Scan for the cell matching the given text and deliver its [x, y] coordinate at center. 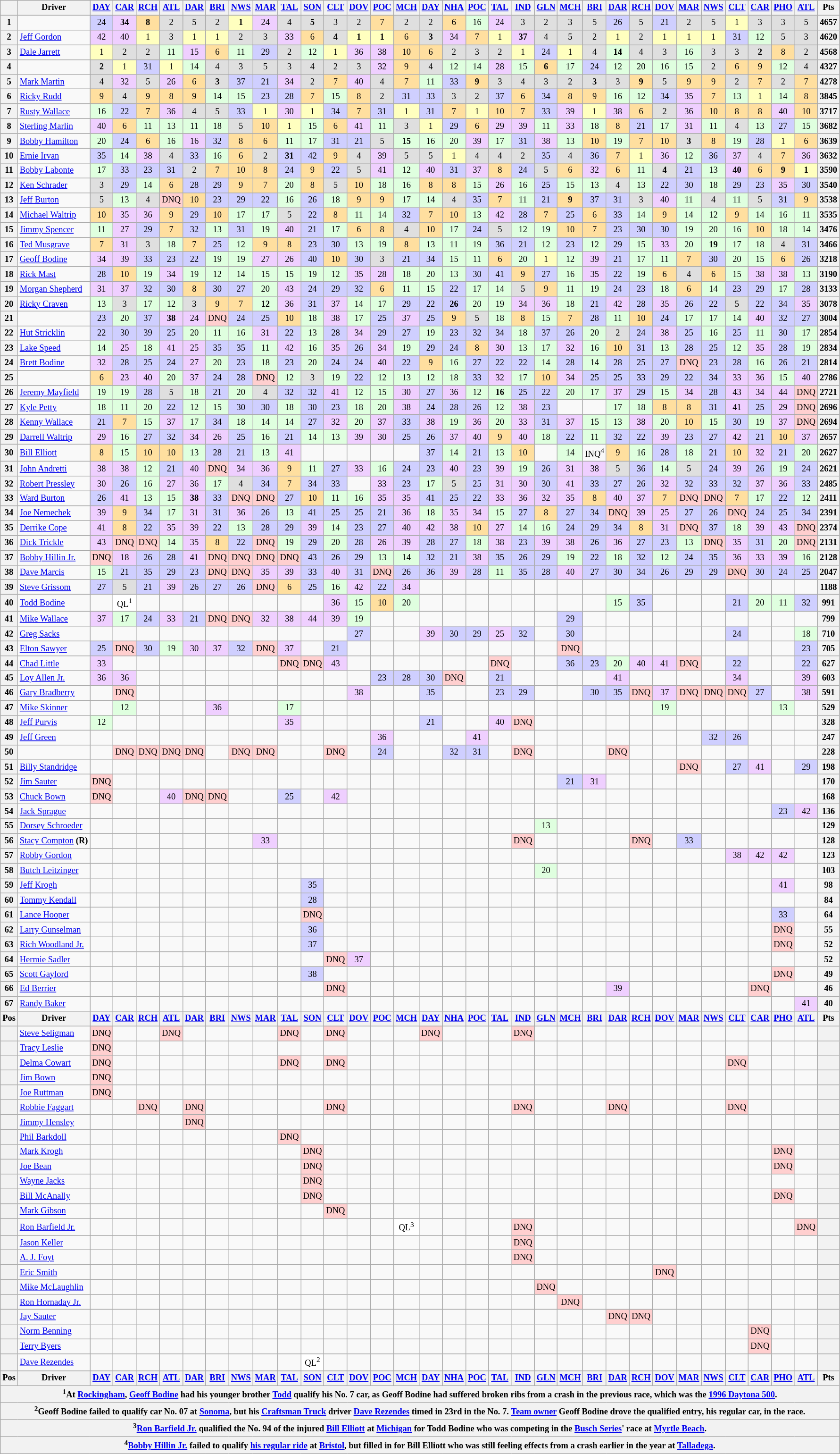
54 [9, 812]
3590 [829, 171]
2047 [829, 572]
136 [829, 812]
3466 [829, 244]
Chuck Bown [54, 797]
Jimmy Spencer [54, 229]
2786 [829, 378]
2128 [829, 558]
3632 [829, 156]
129 [829, 826]
QL3 [407, 1227]
Hermie Sadler [54, 959]
529 [829, 708]
103 [829, 870]
56 [9, 841]
Mike Wallace [54, 619]
Terry Byers [54, 1346]
Mark Gibson [54, 1211]
1188 [829, 587]
Tommy Kendall [54, 900]
Robert Pressley [54, 483]
Bill Elliott [54, 453]
Jack Sprague [54, 812]
Gary Bradberry [54, 693]
705 [829, 648]
Dave Marcis [54, 572]
Jeff Krogh [54, 885]
Joe Nemechek [54, 513]
Delma Cowart [54, 1063]
2814 [829, 363]
Jimmy Hensley [54, 1122]
228 [829, 752]
John Andretti [54, 469]
Bobby Labonte [54, 171]
66 [9, 989]
Greg Sacks [54, 633]
3133 [829, 289]
3004 [829, 319]
4327 [829, 67]
60 [9, 900]
247 [829, 737]
2485 [829, 483]
Ricky Rudd [54, 96]
Ernie Irvan [54, 156]
Bill McAnally [54, 1196]
Joe Bean [54, 1167]
QL1 [125, 603]
63 [9, 945]
Rusty Wallace [54, 111]
128 [829, 841]
3535 [829, 215]
Mark Krogh [54, 1151]
Jeremy Mayfield [54, 393]
Morgan Shepherd [54, 289]
2411 [829, 498]
65 [9, 974]
Geoff Bodine [54, 260]
4620 [829, 38]
Jeff Burton [54, 200]
4568 [829, 52]
Lake Speed [54, 348]
Todd Bodine [54, 603]
Robbie Faggart [54, 1107]
Eric Smith [54, 1272]
50 [9, 752]
Dave Rezendes [54, 1362]
591 [829, 693]
INQ4 [594, 453]
Scott Gaylord [54, 974]
Kenny Wallace [54, 422]
2374 [829, 528]
Lance Hooper [54, 915]
710 [829, 633]
Jim Sauter [54, 782]
Elton Sawyer [54, 648]
62 [9, 930]
Ward Burton [54, 498]
3218 [829, 260]
Ed Berrier [54, 989]
53 [9, 797]
168 [829, 797]
2721 [829, 393]
67 [9, 1003]
3845 [829, 96]
Mike Skinner [54, 708]
61 [9, 915]
2854 [829, 333]
2694 [829, 422]
Brett Bodine [54, 363]
Rick Mast [54, 275]
A. J. Foyt [54, 1257]
Mike McLaughlin [54, 1287]
Robby Gordon [54, 856]
Michael Waltrip [54, 215]
170 [829, 782]
Steve Grissom [54, 587]
Sterling Marlin [54, 126]
47 [9, 708]
799 [829, 619]
Stacy Compton (R) [54, 841]
Wayne Jacks [54, 1182]
Jason Keller [54, 1243]
3078 [829, 304]
198 [829, 767]
Darrell Waltrip [54, 437]
2131 [829, 543]
Kyle Petty [54, 408]
627 [829, 664]
Steve Seligman [54, 1034]
Chad Little [54, 664]
3639 [829, 141]
3540 [829, 185]
84 [829, 900]
Joe Ruttman [54, 1093]
Jeff Green [54, 737]
Bobby Hillin Jr. [54, 558]
Ken Schrader [54, 185]
Rich Woodland Jr. [54, 945]
3682 [829, 126]
Dale Jarrett [54, 52]
Phil Barkdoll [54, 1137]
Jeff Gordon [54, 38]
Ted Musgrave [54, 244]
Norm Benning [54, 1332]
4278 [829, 82]
Derrike Cope [54, 528]
2657 [829, 437]
Bobby Hamilton [54, 141]
2834 [829, 348]
Mark Martin [54, 82]
57 [9, 856]
Ricky Craven [54, 304]
3717 [829, 111]
603 [829, 679]
Hut Stricklin [54, 333]
Butch Leitzinger [54, 870]
Jay Sauter [54, 1317]
51 [9, 767]
59 [9, 885]
991 [829, 603]
4657 [829, 23]
2391 [829, 513]
123 [829, 856]
58 [9, 870]
45 [9, 679]
328 [829, 723]
2696 [829, 408]
Ron Barfield Jr. [54, 1227]
2627 [829, 453]
Larry Gunselman [54, 930]
Jim Bown [54, 1078]
3476 [829, 229]
3190 [829, 275]
Loy Allen Jr. [54, 679]
Ron Hornaday Jr. [54, 1302]
Randy Baker [54, 1003]
QL2 [312, 1362]
Dorsey Schroeder [54, 826]
Tracy Leslie [54, 1049]
48 [9, 723]
Billy Standridge [54, 767]
98 [829, 885]
Dick Trickle [54, 543]
Jeff Purvis [54, 723]
3538 [829, 200]
2621 [829, 469]
